Return (x, y) of the center of cell containing provided text 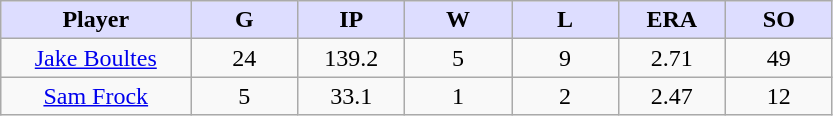
9 (566, 58)
24 (244, 58)
12 (778, 96)
Sam Frock (96, 96)
2.71 (672, 58)
139.2 (352, 58)
1 (458, 96)
SO (778, 20)
L (566, 20)
2.47 (672, 96)
G (244, 20)
Jake Boultes (96, 58)
IP (352, 20)
Player (96, 20)
49 (778, 58)
ERA (672, 20)
2 (566, 96)
33.1 (352, 96)
W (458, 20)
